Search for the cell housing the specified text and yield its [X, Y] center coordinate. 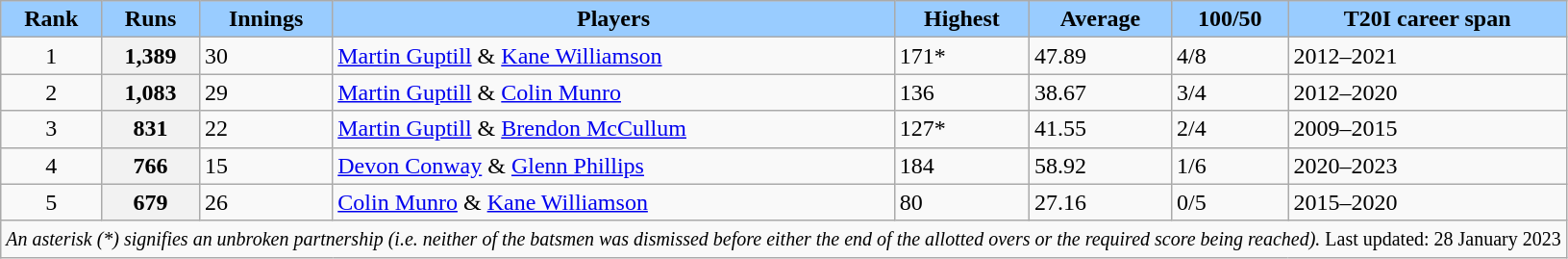
100/50 [1230, 19]
47.89 [1101, 56]
80 [961, 202]
1,389 [151, 56]
22 [265, 129]
2012–2020 [1427, 92]
Highest [961, 19]
2020–2023 [1427, 166]
831 [151, 129]
T20I career span [1427, 19]
0/5 [1230, 202]
2 [52, 92]
3/4 [1230, 92]
Martin Guptill & Kane Williamson [613, 56]
30 [265, 56]
1,083 [151, 92]
Runs [151, 19]
2015–2020 [1427, 202]
Colin Munro & Kane Williamson [613, 202]
4/8 [1230, 56]
Martin Guptill & Colin Munro [613, 92]
15 [265, 166]
679 [151, 202]
2012–2021 [1427, 56]
2009–2015 [1427, 129]
38.67 [1101, 92]
1 [52, 56]
5 [52, 202]
766 [151, 166]
27.16 [1101, 202]
3 [52, 129]
4 [52, 166]
58.92 [1101, 166]
Martin Guptill & Brendon McCullum [613, 129]
136 [961, 92]
Devon Conway & Glenn Phillips [613, 166]
1/6 [1230, 166]
Rank [52, 19]
184 [961, 166]
Average [1101, 19]
Players [613, 19]
127* [961, 129]
41.55 [1101, 129]
171* [961, 56]
29 [265, 92]
2/4 [1230, 129]
26 [265, 202]
Innings [265, 19]
